Determine the [X, Y] coordinate at the center of the cell enclosing the given text.  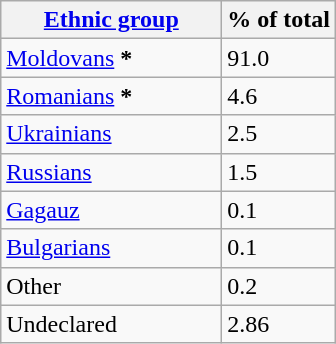
4.6 [279, 96]
Ukrainians [112, 134]
Undeclared [112, 324]
Bulgarians [112, 248]
Ethnic group [112, 20]
2.5 [279, 134]
Moldovans * [112, 58]
Other [112, 286]
Romanians * [112, 96]
Gagauz [112, 210]
Russians [112, 172]
1.5 [279, 172]
91.0 [279, 58]
% of total [279, 20]
2.86 [279, 324]
0.2 [279, 286]
